Search for the cell housing the specified text and yield its [x, y] center coordinate. 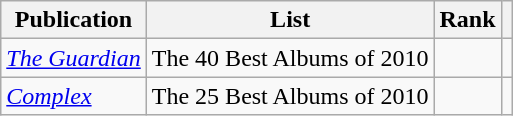
Complex [74, 96]
List [290, 20]
Publication [74, 20]
Rank [468, 20]
The 25 Best Albums of 2010 [290, 96]
The 40 Best Albums of 2010 [290, 58]
The Guardian [74, 58]
